Provide the [x, y] coordinate of the cell's center where the given text is located.  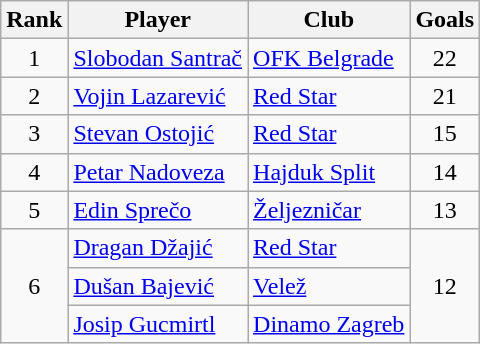
Edin Sprečo [158, 210]
Player [158, 20]
14 [445, 172]
15 [445, 134]
21 [445, 96]
Dragan Džajić [158, 248]
6 [34, 286]
Stevan Ostojić [158, 134]
2 [34, 96]
Club [329, 20]
Hajduk Split [329, 172]
Dinamo Zagreb [329, 324]
Petar Nadoveza [158, 172]
4 [34, 172]
Dušan Bajević [158, 286]
Rank [34, 20]
22 [445, 58]
Vojin Lazarević [158, 96]
3 [34, 134]
Slobodan Santrač [158, 58]
OFK Belgrade [329, 58]
Željezničar [329, 210]
5 [34, 210]
Velež [329, 286]
1 [34, 58]
Josip Gucmirtl [158, 324]
12 [445, 286]
Goals [445, 20]
13 [445, 210]
